Pinpoint the cell where the given text exists, returning its [x, y] midpoint coordinate. 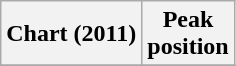
Peakposition [188, 34]
Chart (2011) [72, 34]
